Pinpoint the cell where the given text exists, returning its [X, Y] midpoint coordinate. 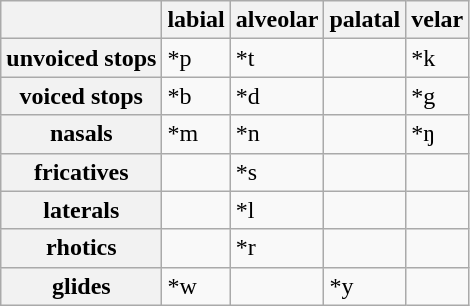
*d [277, 96]
*s [277, 172]
*n [277, 134]
*m [196, 134]
glides [82, 286]
*p [196, 58]
*r [277, 248]
alveolar [277, 20]
*w [196, 286]
*ŋ [438, 134]
*g [438, 96]
laterals [82, 210]
unvoiced stops [82, 58]
fricatives [82, 172]
*l [277, 210]
*b [196, 96]
palatal [365, 20]
nasals [82, 134]
*t [277, 58]
velar [438, 20]
labial [196, 20]
rhotics [82, 248]
*k [438, 58]
voiced stops [82, 96]
*y [365, 286]
